Identify which cell holds the provided text, then report its [X, Y] central coordinate. 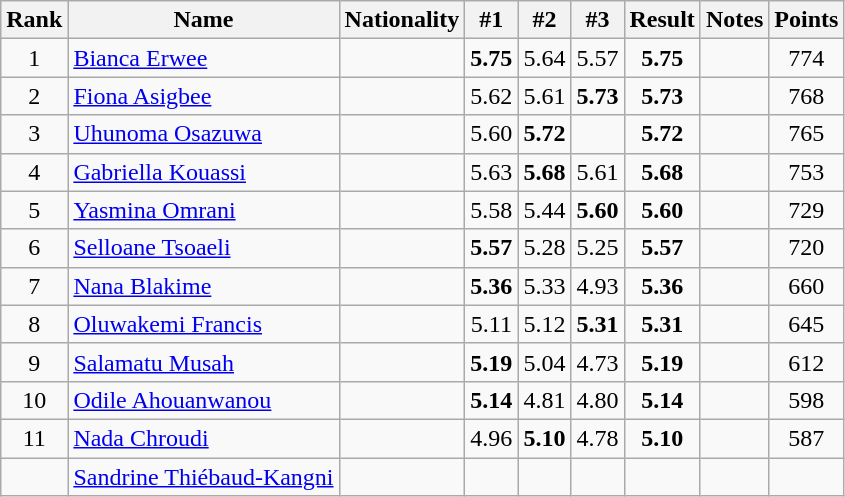
5.64 [544, 58]
3 [34, 134]
5.58 [492, 210]
Fiona Asigbee [204, 96]
Rank [34, 20]
Uhunoma Osazuwa [204, 134]
Salamatu Musah [204, 362]
Notes [734, 20]
645 [806, 324]
4 [34, 172]
768 [806, 96]
Points [806, 20]
5 [34, 210]
#2 [544, 20]
4.78 [598, 438]
4.73 [598, 362]
11 [34, 438]
#3 [598, 20]
5.25 [598, 248]
4.96 [492, 438]
2 [34, 96]
753 [806, 172]
5.28 [544, 248]
5.12 [544, 324]
5.63 [492, 172]
765 [806, 134]
Nada Chroudi [204, 438]
Result [662, 20]
612 [806, 362]
720 [806, 248]
4.81 [544, 400]
Bianca Erwee [204, 58]
7 [34, 286]
4.80 [598, 400]
Nana Blakime [204, 286]
1 [34, 58]
5.33 [544, 286]
Name [204, 20]
5.11 [492, 324]
Odile Ahouanwanou [204, 400]
Selloane Tsoaeli [204, 248]
Nationality [402, 20]
660 [806, 286]
Gabriella Kouassi [204, 172]
5.04 [544, 362]
9 [34, 362]
Yasmina Omrani [204, 210]
10 [34, 400]
598 [806, 400]
#1 [492, 20]
729 [806, 210]
Sandrine Thiébaud-Kangni [204, 477]
6 [34, 248]
587 [806, 438]
8 [34, 324]
5.62 [492, 96]
774 [806, 58]
5.44 [544, 210]
4.93 [598, 286]
Oluwakemi Francis [204, 324]
